Find where the given text appears and provide that cell's center as (X, Y) coordinate. 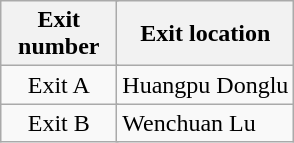
Huangpu Donglu (206, 85)
Exit location (206, 34)
Exit A (59, 85)
Exit number (59, 34)
Wenchuan Lu (206, 123)
Exit B (59, 123)
